Capture the cell that displays the provided text and extract its (x, y) central coordinate. 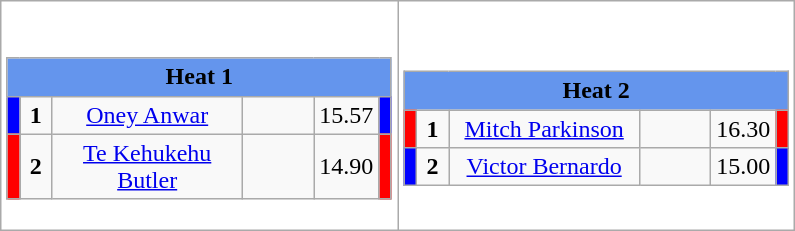
Heat 1 (199, 77)
Heat 2 1 Mitch Parkinson 16.30 2 Victor Bernardo 15.00 (596, 116)
15.00 (744, 167)
Mitch Parkinson (544, 129)
Victor Bernardo (544, 167)
Te Kehukehu Butler (148, 166)
14.90 (346, 166)
Oney Anwar (148, 115)
16.30 (744, 129)
Heat 2 (596, 91)
15.57 (346, 115)
Heat 1 1 Oney Anwar 15.57 2 Te Kehukehu Butler 14.90 (200, 116)
